Capture the cell that displays the provided text and extract its [X, Y] central coordinate. 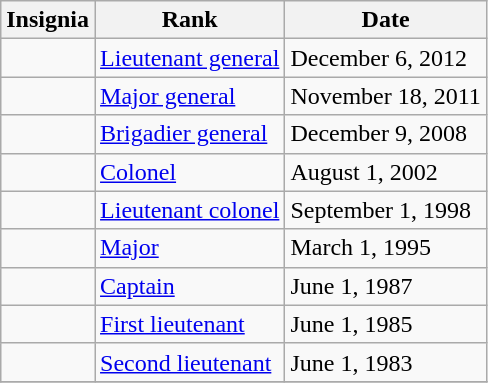
Insignia [48, 20]
June 1, 1985 [386, 324]
First lieutenant [190, 324]
June 1, 1983 [386, 362]
Lieutenant colonel [190, 210]
Lieutenant general [190, 58]
December 6, 2012 [386, 58]
Date [386, 20]
December 9, 2008 [386, 134]
June 1, 1987 [386, 286]
Major [190, 248]
Rank [190, 20]
November 18, 2011 [386, 96]
Brigadier general [190, 134]
September 1, 1998 [386, 210]
March 1, 1995 [386, 248]
Colonel [190, 172]
Captain [190, 286]
Second lieutenant [190, 362]
Major general [190, 96]
August 1, 2002 [386, 172]
